Locate the cell with the specified text and output its (x, y) center coordinate. 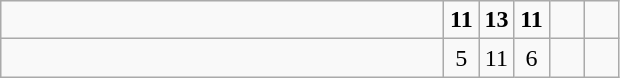
5 (462, 58)
6 (532, 58)
13 (496, 20)
